Locate the cell with the specified text and output its [x, y] center coordinate. 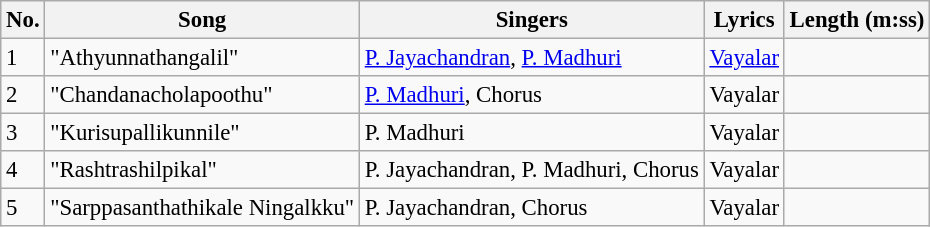
3 [23, 133]
P. Jayachandran, P. Madhuri [532, 58]
No. [23, 20]
1 [23, 58]
P. Jayachandran, P. Madhuri, Chorus [532, 170]
"Athyunnathangalil" [202, 58]
Lyrics [744, 20]
Length (m:ss) [856, 20]
Singers [532, 20]
P. Jayachandran, Chorus [532, 208]
P. Madhuri, Chorus [532, 95]
P. Madhuri [532, 133]
5 [23, 208]
4 [23, 170]
Song [202, 20]
"Sarppasanthathikale Ningalkku" [202, 208]
"Kurisupallikunnile" [202, 133]
"Rashtrashilpikal" [202, 170]
"Chandanacholapoothu" [202, 95]
2 [23, 95]
